Output the (X, Y) coordinate of the center of the cell containing the given text.  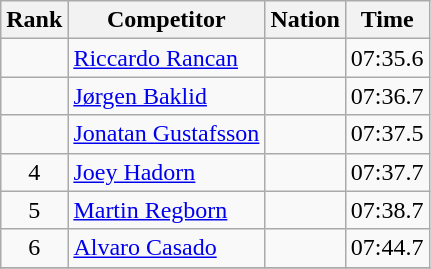
Martin Regborn (166, 210)
Competitor (166, 20)
Riccardo Rancan (166, 58)
07:38.7 (387, 210)
Jonatan Gustafsson (166, 134)
Alvaro Casado (166, 248)
Jørgen Baklid (166, 96)
07:44.7 (387, 248)
07:36.7 (387, 96)
Nation (305, 20)
07:37.5 (387, 134)
Joey Hadorn (166, 172)
Time (387, 20)
4 (34, 172)
07:35.6 (387, 58)
Rank (34, 20)
6 (34, 248)
5 (34, 210)
07:37.7 (387, 172)
